Locate the cell with the specified text and output its [x, y] center coordinate. 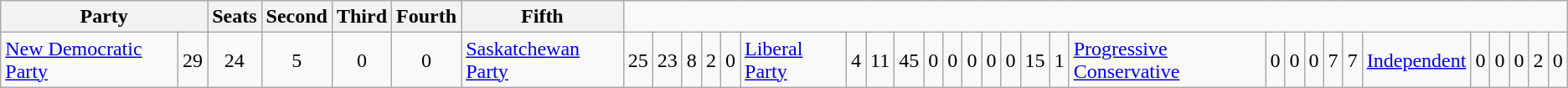
Independent [1416, 60]
Saskatchewan Party [543, 60]
5 [297, 60]
11 [880, 60]
Third [362, 17]
Progressive Conservative [1168, 60]
Second [297, 17]
4 [856, 60]
Liberal Party [794, 60]
8 [692, 60]
1 [1059, 60]
29 [193, 60]
45 [910, 60]
Fourth [427, 17]
New Democratic Party [90, 60]
25 [638, 60]
15 [1035, 60]
23 [667, 60]
24 [235, 60]
Party [104, 17]
Seats [235, 17]
Fifth [543, 17]
